Find where the given text appears and provide that cell's center as (x, y) coordinate. 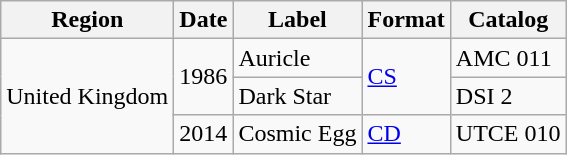
2014 (204, 134)
AMC 011 (508, 58)
CS (406, 77)
1986 (204, 77)
Auricle (298, 58)
CD (406, 134)
Region (88, 20)
Cosmic Egg (298, 134)
United Kingdom (88, 96)
Label (298, 20)
Catalog (508, 20)
DSI 2 (508, 96)
Format (406, 20)
UTCE 010 (508, 134)
Date (204, 20)
Dark Star (298, 96)
